Extract the [x, y] coordinate from the center of the cell holding the provided text.  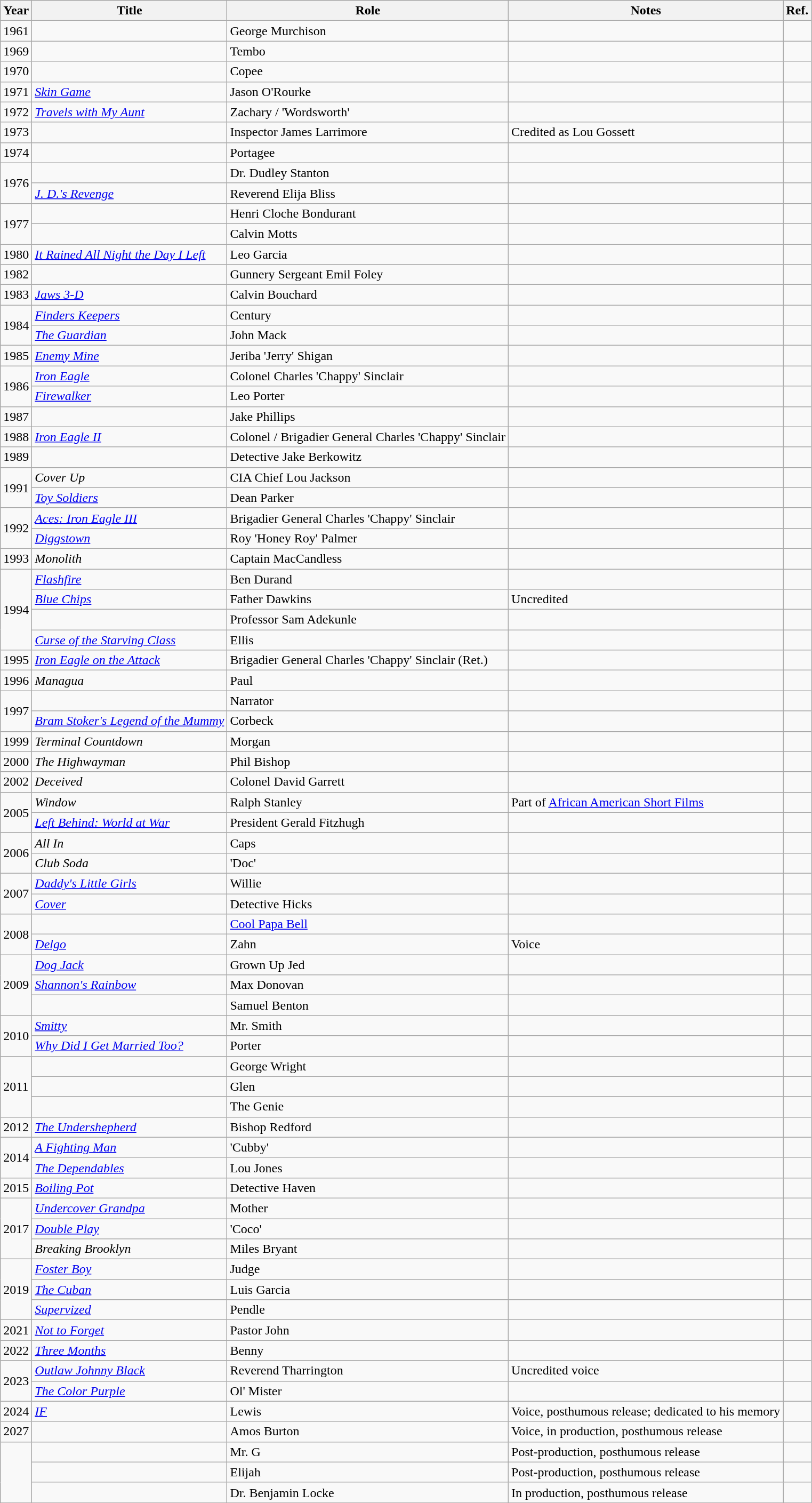
'Cubby' [368, 1147]
2009 [16, 985]
Double Play [130, 1228]
Jason O'Rourke [368, 92]
Phil Bishop [368, 762]
Credited as Lou Gossett [646, 132]
Toy Soldiers [130, 498]
Ref. [798, 11]
Judge [368, 1269]
Ralph Stanley [368, 802]
1970 [16, 71]
IF [130, 1411]
Terminal Countdown [130, 741]
Iron Eagle [130, 376]
Brigadier General Charles 'Chappy' Sinclair (Ret.) [368, 660]
Shannon's Rainbow [130, 985]
Brigadier General Charles 'Chappy' Sinclair [368, 518]
Cover [130, 904]
Jaws 3-D [130, 295]
The Highwayman [130, 762]
The Color Purple [130, 1391]
1984 [16, 325]
Ben Durand [368, 579]
Glen [368, 1086]
Pastor John [368, 1330]
1969 [16, 51]
2005 [16, 812]
Jake Phillips [368, 417]
Mother [368, 1208]
Zahn [368, 945]
Miles Bryant [368, 1249]
2017 [16, 1228]
Colonel David Garrett [368, 782]
Mr. G [368, 1452]
1987 [16, 417]
1976 [16, 183]
Calvin Motts [368, 234]
Samuel Benton [368, 1005]
Benny [368, 1350]
Uncredited voice [646, 1371]
Portagee [368, 153]
Supervized [130, 1310]
1989 [16, 457]
Role [368, 11]
Firewalker [130, 396]
Corbeck [368, 721]
1992 [16, 528]
CIA Chief Lou Jackson [368, 477]
The Guardian [130, 335]
Leo Porter [368, 396]
2023 [16, 1381]
Smitty [130, 1026]
In production, posthumous release [646, 1492]
Captain MacCandless [368, 558]
Iron Eagle II [130, 437]
Uncredited [646, 599]
1999 [16, 741]
Undercover Grandpa [130, 1208]
Foster Boy [130, 1269]
2027 [16, 1432]
Tembo [368, 51]
Bram Stoker's Legend of the Mummy [130, 721]
2002 [16, 782]
Gunnery Sergeant Emil Foley [368, 275]
George Wright [368, 1066]
Mr. Smith [368, 1026]
Father Dawkins [368, 599]
Monolith [130, 558]
Max Donovan [368, 985]
1977 [16, 223]
Three Months [130, 1350]
Club Soda [130, 863]
1986 [16, 386]
1994 [16, 609]
1973 [16, 132]
2014 [16, 1157]
2011 [16, 1086]
1995 [16, 660]
Finders Keepers [130, 315]
Why Did I Get Married Too? [130, 1046]
Daddy's Little Girls [130, 883]
Jeriba 'Jerry' Shigan [368, 356]
Roy 'Honey Roy' Palmer [368, 538]
1985 [16, 356]
The Genie [368, 1107]
Left Behind: World at War [130, 822]
2024 [16, 1411]
Curse of the Starving Class [130, 640]
1972 [16, 112]
Voice, posthumous release; dedicated to his memory [646, 1411]
Lewis [368, 1411]
Cover Up [130, 477]
Enemy Mine [130, 356]
'Doc' [368, 863]
Part of African American Short Films [646, 802]
Year [16, 11]
President Gerald Fitzhugh [368, 822]
Ol' Mister [368, 1391]
George Murchison [368, 31]
'Coco' [368, 1228]
Bishop Redford [368, 1127]
Boiling Pot [130, 1188]
Travels with My Aunt [130, 112]
Century [368, 315]
Luis Garcia [368, 1290]
Window [130, 802]
Title [130, 11]
Managua [130, 681]
2022 [16, 1350]
Diggstown [130, 538]
Caps [368, 843]
Ellis [368, 640]
Voice [646, 945]
Grown Up Jed [368, 965]
1974 [16, 153]
1991 [16, 487]
Skin Game [130, 92]
Amos Burton [368, 1432]
Detective Jake Berkowitz [368, 457]
Professor Sam Adekunle [368, 620]
1997 [16, 711]
Blue Chips [130, 599]
Henri Cloche Bondurant [368, 213]
Inspector James Larrimore [368, 132]
1983 [16, 295]
Outlaw Johnny Black [130, 1371]
1993 [16, 558]
1971 [16, 92]
Aces: Iron Eagle III [130, 518]
Lou Jones [368, 1168]
Colonel Charles 'Chappy' Sinclair [368, 376]
Narrator [368, 701]
Pendle [368, 1310]
2008 [16, 934]
Notes [646, 11]
1996 [16, 681]
Breaking Brooklyn [130, 1249]
Delgo [130, 945]
Porter [368, 1046]
Dog Jack [130, 965]
A Fighting Man [130, 1147]
1980 [16, 254]
2010 [16, 1036]
1982 [16, 275]
Dean Parker [368, 498]
Cool Papa Bell [368, 924]
2021 [16, 1330]
J. D.'s Revenge [130, 193]
Morgan [368, 741]
Elijah [368, 1472]
Not to Forget [130, 1330]
All In [130, 843]
Iron Eagle on the Attack [130, 660]
2015 [16, 1188]
Leo Garcia [368, 254]
Voice, in production, posthumous release [646, 1432]
Copee [368, 71]
Flashfire [130, 579]
Zachary / 'Wordsworth' [368, 112]
Dr. Dudley Stanton [368, 173]
Reverend Tharrington [368, 1371]
Detective Haven [368, 1188]
2000 [16, 762]
Reverend Elija Bliss [368, 193]
Dr. Benjamin Locke [368, 1492]
Detective Hicks [368, 904]
Deceived [130, 782]
It Rained All Night the Day I Left [130, 254]
2007 [16, 893]
2006 [16, 853]
Paul [368, 681]
The Cuban [130, 1290]
Calvin Bouchard [368, 295]
The Undershepherd [130, 1127]
1988 [16, 437]
The Dependables [130, 1168]
1961 [16, 31]
John Mack [368, 335]
Willie [368, 883]
2012 [16, 1127]
Colonel / Brigadier General Charles 'Chappy' Sinclair [368, 437]
2019 [16, 1290]
